Detect which cell encompasses the target text, then output its [x, y] center coordinate. 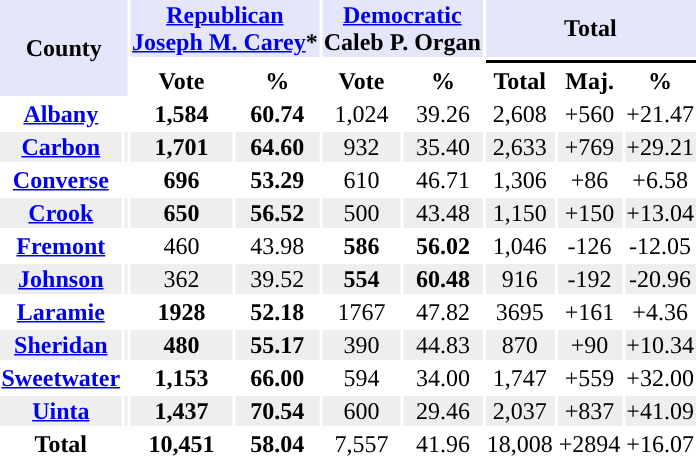
Sweetwater [61, 378]
1,153 [182, 378]
34.00 [444, 378]
56.52 [277, 213]
+29.21 [660, 147]
500 [362, 213]
+769 [590, 147]
39.26 [444, 114]
60.74 [277, 114]
+560 [590, 114]
-12.05 [660, 246]
Converse [61, 180]
594 [362, 378]
2,037 [520, 411]
-20.96 [660, 279]
3695 [520, 312]
1928 [182, 312]
66.00 [277, 378]
47.82 [444, 312]
55.17 [277, 345]
DemocraticCaleb P. Organ [402, 28]
460 [182, 246]
53.29 [277, 180]
+559 [590, 378]
Maj. [590, 81]
Carbon [61, 147]
870 [520, 345]
2,633 [520, 147]
Johnson [61, 279]
43.48 [444, 213]
+41.09 [660, 411]
+6.58 [660, 180]
+13.04 [660, 213]
29.46 [444, 411]
586 [362, 246]
52.18 [277, 312]
1,437 [182, 411]
362 [182, 279]
480 [182, 345]
1,701 [182, 147]
1,584 [182, 114]
64.60 [277, 147]
1,024 [362, 114]
Fremont [61, 246]
Crook [61, 213]
-126 [590, 246]
390 [362, 345]
932 [362, 147]
39.52 [277, 279]
1,150 [520, 213]
44.83 [444, 345]
60.48 [444, 279]
43.98 [277, 246]
Albany [61, 114]
2,608 [520, 114]
Uinta [61, 411]
650 [182, 213]
+10.34 [660, 345]
600 [362, 411]
696 [182, 180]
1767 [362, 312]
35.40 [444, 147]
554 [362, 279]
56.02 [444, 246]
+86 [590, 180]
County [64, 48]
RepublicanJoseph M. Carey* [226, 28]
Sheridan [61, 345]
916 [520, 279]
+837 [590, 411]
610 [362, 180]
+161 [590, 312]
70.54 [277, 411]
+90 [590, 345]
-192 [590, 279]
1,046 [520, 246]
+150 [590, 213]
+32.00 [660, 378]
+21.47 [660, 114]
1,747 [520, 378]
Laramie [61, 312]
46.71 [444, 180]
+4.36 [660, 312]
1,306 [520, 180]
